Output the (x, y) coordinate of the center of the cell containing the given text.  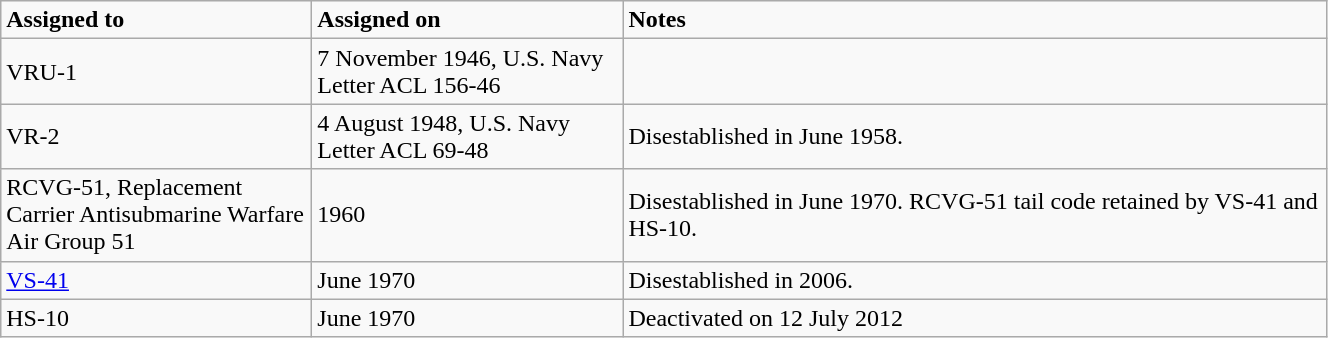
VR-2 (156, 136)
Deactivated on 12 July 2012 (975, 318)
VRU-1 (156, 72)
Disestablished in June 1958. (975, 136)
Notes (975, 20)
4 August 1948, U.S. Navy Letter ACL 69-48 (468, 136)
Disestablished in June 1970. RCVG-51 tail code retained by VS-41 and HS-10. (975, 215)
7 November 1946, U.S. Navy Letter ACL 156-46 (468, 72)
Assigned to (156, 20)
Disestablished in 2006. (975, 280)
RCVG-51, Replacement Carrier Antisubmarine Warfare Air Group 51 (156, 215)
HS-10 (156, 318)
Assigned on (468, 20)
VS-41 (156, 280)
1960 (468, 215)
